From the cell containing the given text, extract its center point as [X, Y] coordinate. 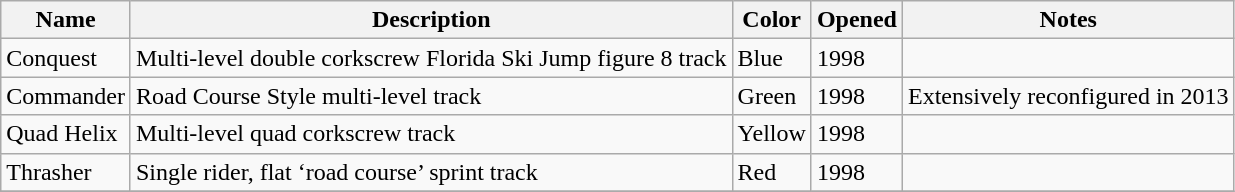
Quad Helix [66, 134]
Conquest [66, 58]
Name [66, 20]
Description [431, 20]
Green [772, 96]
Opened [856, 20]
Multi-level quad corkscrew track [431, 134]
Blue [772, 58]
Thrasher [66, 172]
Road Course Style multi-level track [431, 96]
Multi-level double corkscrew Florida Ski Jump figure 8 track [431, 58]
Notes [1068, 20]
Extensively reconfigured in 2013 [1068, 96]
Yellow [772, 134]
Red [772, 172]
Single rider, flat ‘road course’ sprint track [431, 172]
Color [772, 20]
Commander [66, 96]
